Capture the cell that displays the provided text and extract its [x, y] central coordinate. 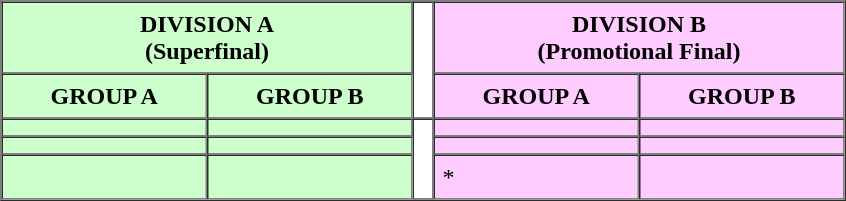
DIVISION B(Promotional Final) [640, 38]
DIVISION A(Superfinal) [208, 38]
* [537, 176]
